Locate the cell with the specified text and output its [X, Y] center coordinate. 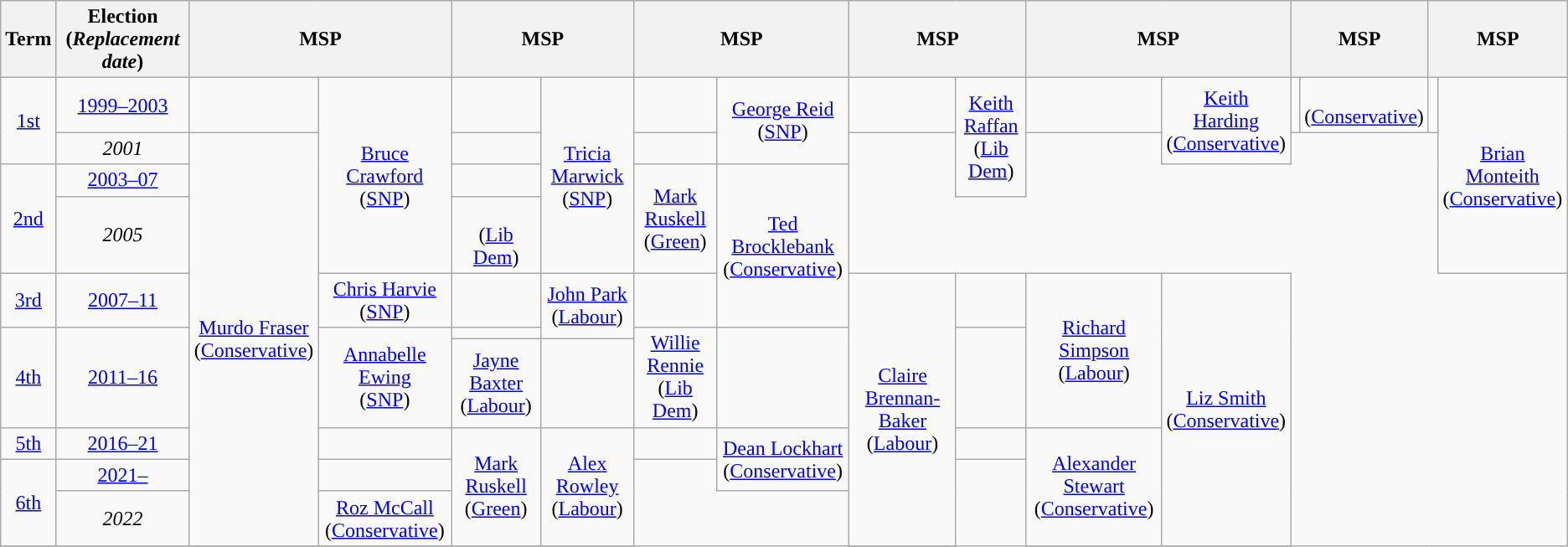
6th [28, 503]
(Conservative) [1364, 106]
2007–11 [122, 300]
2016–21 [122, 443]
Dean Lockhart(Conservative) [782, 459]
2022 [122, 518]
2021– [122, 475]
Chris Harvie(SNP) [385, 300]
John Park(Labour) [586, 306]
Richard Simpson(Labour) [1094, 350]
Jayne Baxter(Labour) [496, 383]
Roz McCall(Conservative) [385, 518]
2005 [122, 235]
5th [28, 443]
Bruce Crawford (SNP) [385, 176]
Alex Rowley(Labour) [586, 486]
Tricia Marwick(SNP) [586, 176]
(Lib Dem) [496, 235]
1999–2003 [122, 106]
Election(Replacement date) [122, 39]
Willie Rennie(Lib Dem) [675, 377]
Liz Smith(Conservative) [1226, 409]
Claire Brennan-Baker(Labour) [903, 409]
Ted Brocklebank(Conservative) [782, 246]
2011–16 [122, 377]
Keith Raffan(Lib Dem) [991, 137]
Murdo Fraser(Conservative) [254, 339]
4th [28, 377]
Term [28, 39]
Annabelle Ewing(SNP) [385, 377]
2003–07 [122, 180]
George Reid(SNP) [782, 121]
2001 [122, 148]
2nd [28, 219]
Keith Harding(Conservative) [1226, 121]
Brian Monteith(Conservative) [1503, 176]
1st [28, 121]
3rd [28, 300]
Alexander Stewart(Conservative) [1094, 486]
